Find where the given text appears and provide that cell's center as (X, Y) coordinate. 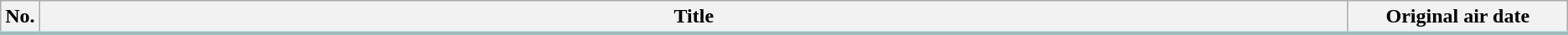
Title (694, 17)
Original air date (1457, 17)
No. (20, 17)
